Capture the cell that displays the provided text and extract its [x, y] central coordinate. 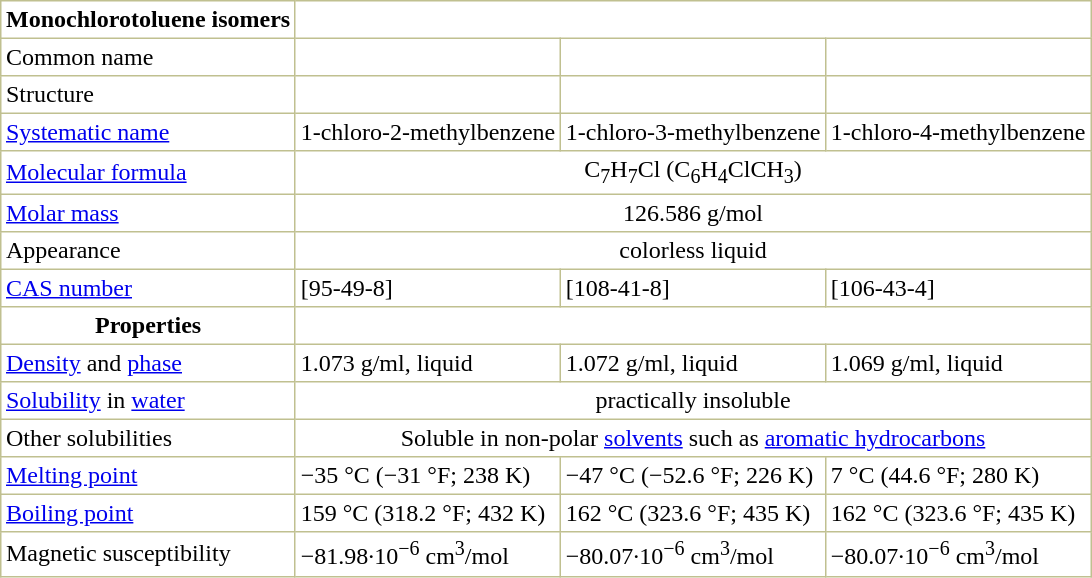
126.586 g/mol [692, 214]
Magnetic susceptibility [148, 554]
Monochlorotoluene isomers [148, 20]
159 °C (318.2 °F; 432 K) [428, 514]
Other solubilities [148, 439]
CAS number [148, 289]
[106-43-4] [958, 289]
Common name [148, 57]
1-chloro-3-methylbenzene [694, 132]
Soluble in non-polar solvents such as aromatic hydrocarbons [692, 439]
Molecular formula [148, 173]
Structure [148, 95]
7 °C (44.6 °F; 280 K) [958, 476]
Molar mass [148, 214]
−35 °C (−31 °F; 238 K) [428, 476]
[108-41-8] [694, 289]
C7H7Cl (C6H4ClCH3) [692, 173]
1.069 g/ml, liquid [958, 364]
Appearance [148, 251]
1.073 g/ml, liquid [428, 364]
1-chloro-4-methylbenzene [958, 132]
Melting point [148, 476]
−81.98·10−6 cm3/mol [428, 554]
−47 °C (−52.6 °F; 226 K) [694, 476]
1-chloro-2-methylbenzene [428, 132]
1.072 g/ml, liquid [694, 364]
Density and phase [148, 364]
Boiling point [148, 514]
Solubility in water [148, 401]
practically insoluble [692, 401]
colorless liquid [692, 251]
Systematic name [148, 132]
Properties [148, 326]
[95-49-8] [428, 289]
